Search for the cell housing the specified text and yield its [X, Y] center coordinate. 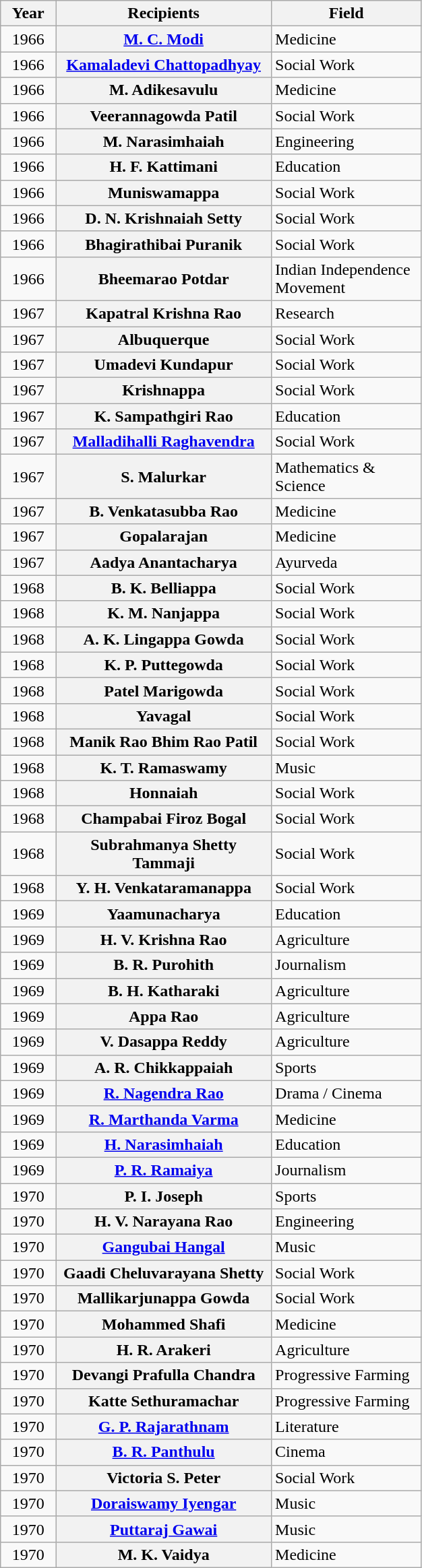
H. V. Narayana Rao [164, 1222]
B. Venkatasubba Rao [164, 511]
Devangi Prafulla Chandra [164, 1375]
A. R. Chikkappaiah [164, 1068]
G. P. Rajarathnam [164, 1427]
H. F. Kattimani [164, 167]
M. C. Modi [164, 39]
H. R. Arakeri [164, 1350]
Subrahmanya Shetty Tammaji [164, 854]
Gaadi Cheluvarayana Shetty [164, 1273]
V. Dasappa Reddy [164, 1042]
Gangubai Hangal [164, 1247]
Patel Marigowda [164, 690]
K. M. Nanjappa [164, 614]
M. K. Vaidya [164, 1555]
P. R. Ramaiya [164, 1170]
Malladihalli Raghavendra [164, 442]
Victoria S. Peter [164, 1478]
Puttaraj Gawai [164, 1529]
Muniswamappa [164, 193]
M. Narasimhaiah [164, 141]
R. Marthanda Varma [164, 1119]
B. H. Katharaki [164, 991]
Kamaladevi Chattopadhyay [164, 65]
K. T. Ramaswamy [164, 767]
Recipients [164, 13]
B. R. Purohith [164, 965]
K. Sampathgiri Rao [164, 416]
Research [346, 313]
Drama / Cinema [346, 1093]
Kapatral Krishna Rao [164, 313]
Veerannagowda Patil [164, 116]
H. V. Krishna Rao [164, 940]
Albuquerque [164, 339]
Honnaiah [164, 793]
Krishnappa [164, 391]
R. Nagendra Rao [164, 1093]
Yavagal [164, 716]
A. K. Lingappa Gowda [164, 639]
Y. H. Venkataramanappa [164, 888]
Doraiswamy Iyengar [164, 1503]
K. P. Puttegowda [164, 665]
Katte Sethuramachar [164, 1401]
M. Adikesavulu [164, 90]
Manik Rao Bhim Rao Patil [164, 742]
D. N. Krishnaiah Setty [164, 218]
Cinema [346, 1452]
Field [346, 13]
Bheemarao Potdar [164, 279]
B. K. Belliappa [164, 588]
Mathematics & Science [346, 477]
H. Narasimhaiah [164, 1144]
Mallikarjunappa Gowda [164, 1299]
Aadya Anantacharya [164, 562]
Gopalarajan [164, 537]
Bhagirathibai Puranik [164, 244]
Yaamunacharya [164, 914]
Indian Independence Movement [346, 279]
Mohammed Shafi [164, 1324]
Year [28, 13]
B. R. Panthulu [164, 1452]
S. Malurkar [164, 477]
Ayurveda [346, 562]
Literature [346, 1427]
P. I. Joseph [164, 1196]
Champabai Firoz Bogal [164, 819]
Umadevi Kundapur [164, 365]
Appa Rao [164, 1016]
